For the text-containing cell, return its midpoint in (X, Y) coordinate format. 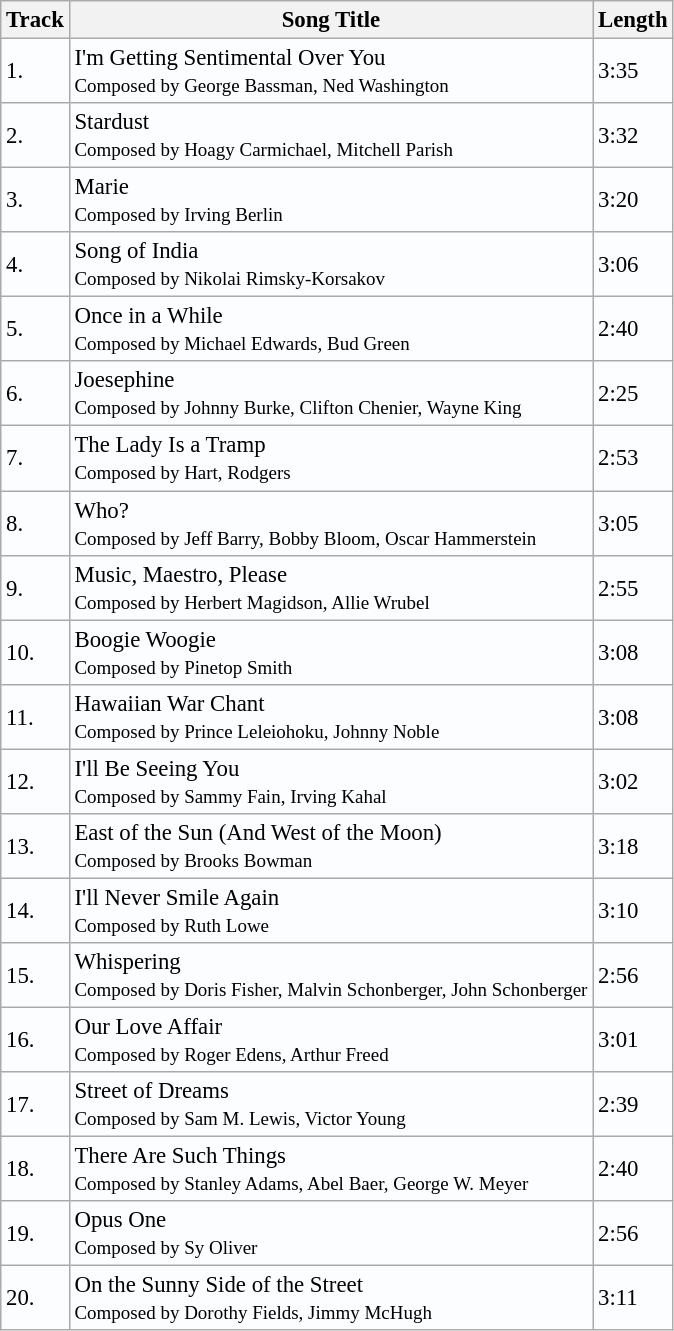
Song Title (331, 20)
3:06 (633, 264)
14. (35, 910)
2:55 (633, 588)
10. (35, 652)
5. (35, 330)
3:35 (633, 72)
3. (35, 200)
Opus One Composed by Sy Oliver (331, 1234)
Once in a WhileComposed by Michael Edwards, Bud Green (331, 330)
I'm Getting Sentimental Over YouComposed by George Bassman, Ned Washington (331, 72)
East of the Sun (And West of the Moon) Composed by Brooks Bowman (331, 846)
4. (35, 264)
Song of IndiaComposed by Nikolai Rimsky-Korsakov (331, 264)
Music, Maestro, Please Composed by Herbert Magidson, Allie Wrubel (331, 588)
Whispering Composed by Doris Fisher, Malvin Schonberger, John Schonberger (331, 976)
18. (35, 1170)
3:20 (633, 200)
MarieComposed by Irving Berlin (331, 200)
2. (35, 136)
3:11 (633, 1298)
3:01 (633, 1040)
2:39 (633, 1104)
StardustComposed by Hoagy Carmichael, Mitchell Parish (331, 136)
3:32 (633, 136)
Our Love Affair Composed by Roger Edens, Arthur Freed (331, 1040)
15. (35, 976)
I'll Never Smile Again Composed by Ruth Lowe (331, 910)
3:02 (633, 782)
19. (35, 1234)
Street of Dreams Composed by Sam M. Lewis, Victor Young (331, 1104)
13. (35, 846)
There Are Such Things Composed by Stanley Adams, Abel Baer, George W. Meyer (331, 1170)
1. (35, 72)
I'll Be Seeing You Composed by Sammy Fain, Irving Kahal (331, 782)
Hawaiian War Chant Composed by Prince Leleiohoku, Johnny Noble (331, 716)
Who?Composed by Jeff Barry, Bobby Bloom, Oscar Hammerstein (331, 524)
3:10 (633, 910)
17. (35, 1104)
20. (35, 1298)
3:05 (633, 524)
Length (633, 20)
JoesephineComposed by Johnny Burke, Clifton Chenier, Wayne King (331, 394)
The Lady Is a TrampComposed by Hart, Rodgers (331, 458)
2:25 (633, 394)
16. (35, 1040)
11. (35, 716)
7. (35, 458)
9. (35, 588)
Boogie Woogie Composed by Pinetop Smith (331, 652)
Track (35, 20)
3:18 (633, 846)
8. (35, 524)
6. (35, 394)
2:53 (633, 458)
On the Sunny Side of the Street Composed by Dorothy Fields, Jimmy McHugh (331, 1298)
12. (35, 782)
